Pinpoint the cell where the given text exists, returning its (x, y) midpoint coordinate. 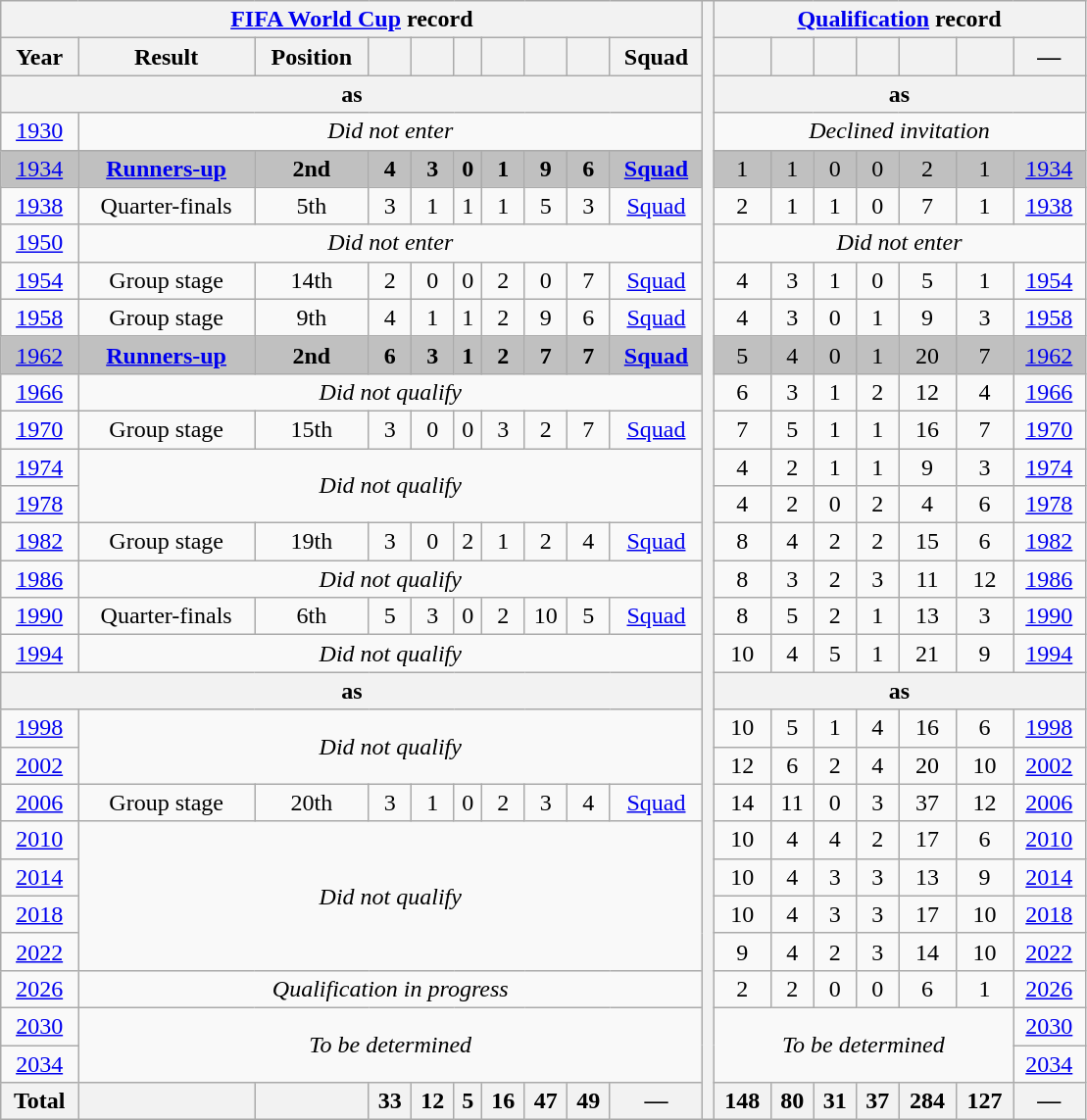
1930 (39, 131)
15th (312, 429)
FIFA World Cup record (352, 20)
33 (390, 1101)
31 (835, 1101)
15 (927, 542)
1950 (39, 243)
Result (167, 57)
14th (312, 280)
5th (312, 206)
Qualification in progress (390, 989)
6th (312, 616)
Declined invitation (900, 131)
Year (39, 57)
19th (312, 542)
Position (312, 57)
20th (312, 803)
80 (792, 1101)
49 (589, 1101)
9th (312, 317)
Total (39, 1101)
284 (927, 1101)
47 (546, 1101)
127 (984, 1101)
21 (927, 654)
148 (742, 1101)
Qualification record (900, 20)
